Identify which cell holds the provided text, then report its (x, y) central coordinate. 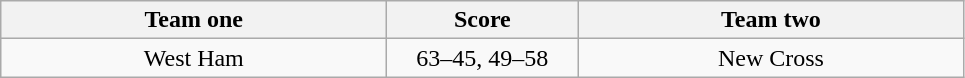
Team one (194, 20)
Team two (771, 20)
63–45, 49–58 (482, 58)
New Cross (771, 58)
West Ham (194, 58)
Score (482, 20)
